Extract the [X, Y] coordinate from the center of the cell holding the provided text.  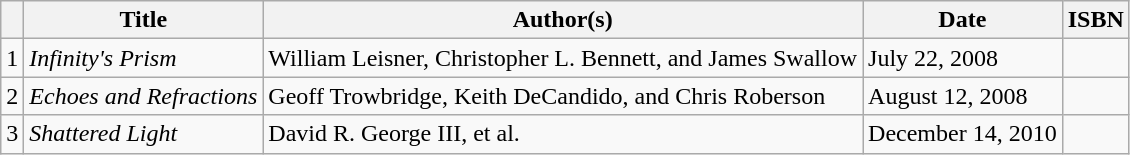
Author(s) [563, 20]
David R. George III, et al. [563, 134]
Shattered Light [144, 134]
2 [12, 96]
August 12, 2008 [963, 96]
William Leisner, Christopher L. Bennett, and James Swallow [563, 58]
December 14, 2010 [963, 134]
Date [963, 20]
3 [12, 134]
Infinity's Prism [144, 58]
Title [144, 20]
ISBN [1096, 20]
Geoff Trowbridge, Keith DeCandido, and Chris Roberson [563, 96]
July 22, 2008 [963, 58]
Echoes and Refractions [144, 96]
1 [12, 58]
